Locate the cell with the specified text and output its [X, Y] center coordinate. 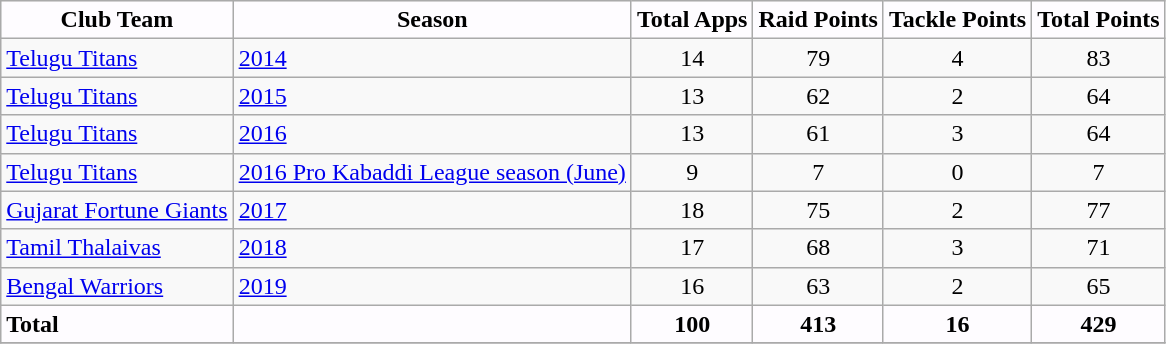
75 [818, 210]
0 [957, 172]
77 [1099, 210]
Season [432, 20]
2016 Pro Kabaddi League season (June) [432, 172]
100 [692, 324]
61 [818, 134]
18 [692, 210]
79 [818, 58]
62 [818, 96]
2014 [432, 58]
Tackle Points [957, 20]
83 [1099, 58]
2017 [432, 210]
Total Points [1099, 20]
413 [818, 324]
2018 [432, 248]
17 [692, 248]
68 [818, 248]
4 [957, 58]
2019 [432, 286]
429 [1099, 324]
65 [1099, 286]
2015 [432, 96]
Total Apps [692, 20]
2016 [432, 134]
Tamil Thalaivas [117, 248]
Gujarat Fortune Giants [117, 210]
Bengal Warriors [117, 286]
71 [1099, 248]
Total [117, 324]
9 [692, 172]
63 [818, 286]
Raid Points [818, 20]
Club Team [117, 20]
14 [692, 58]
